Scan for the cell matching the given text and deliver its (X, Y) coordinate at center. 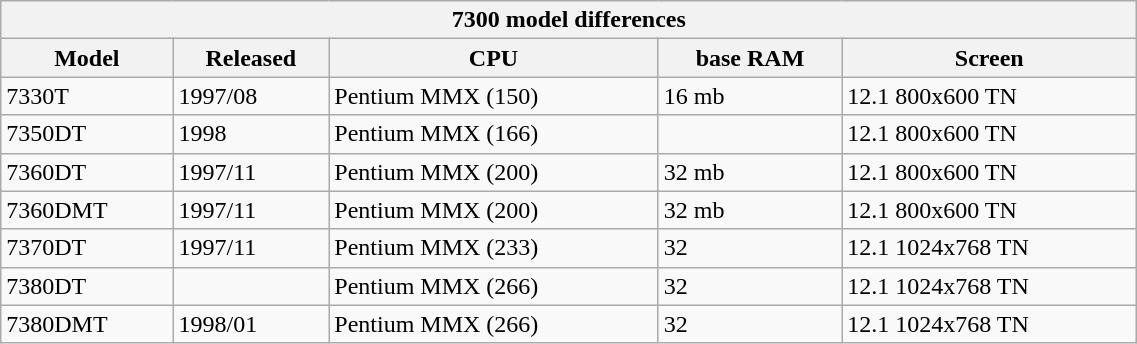
Pentium MMX (166) (494, 134)
7300 model differences (569, 20)
7380DT (87, 286)
7360DMT (87, 210)
7330T (87, 96)
Pentium MMX (233) (494, 248)
7350DT (87, 134)
Pentium MMX (150) (494, 96)
Released (251, 58)
16 mb (750, 96)
1998 (251, 134)
1997/08 (251, 96)
7380DMT (87, 324)
base RAM (750, 58)
1998/01 (251, 324)
7370DT (87, 248)
Screen (990, 58)
Model (87, 58)
7360DT (87, 172)
CPU (494, 58)
